Search for the cell housing the specified text and yield its [x, y] center coordinate. 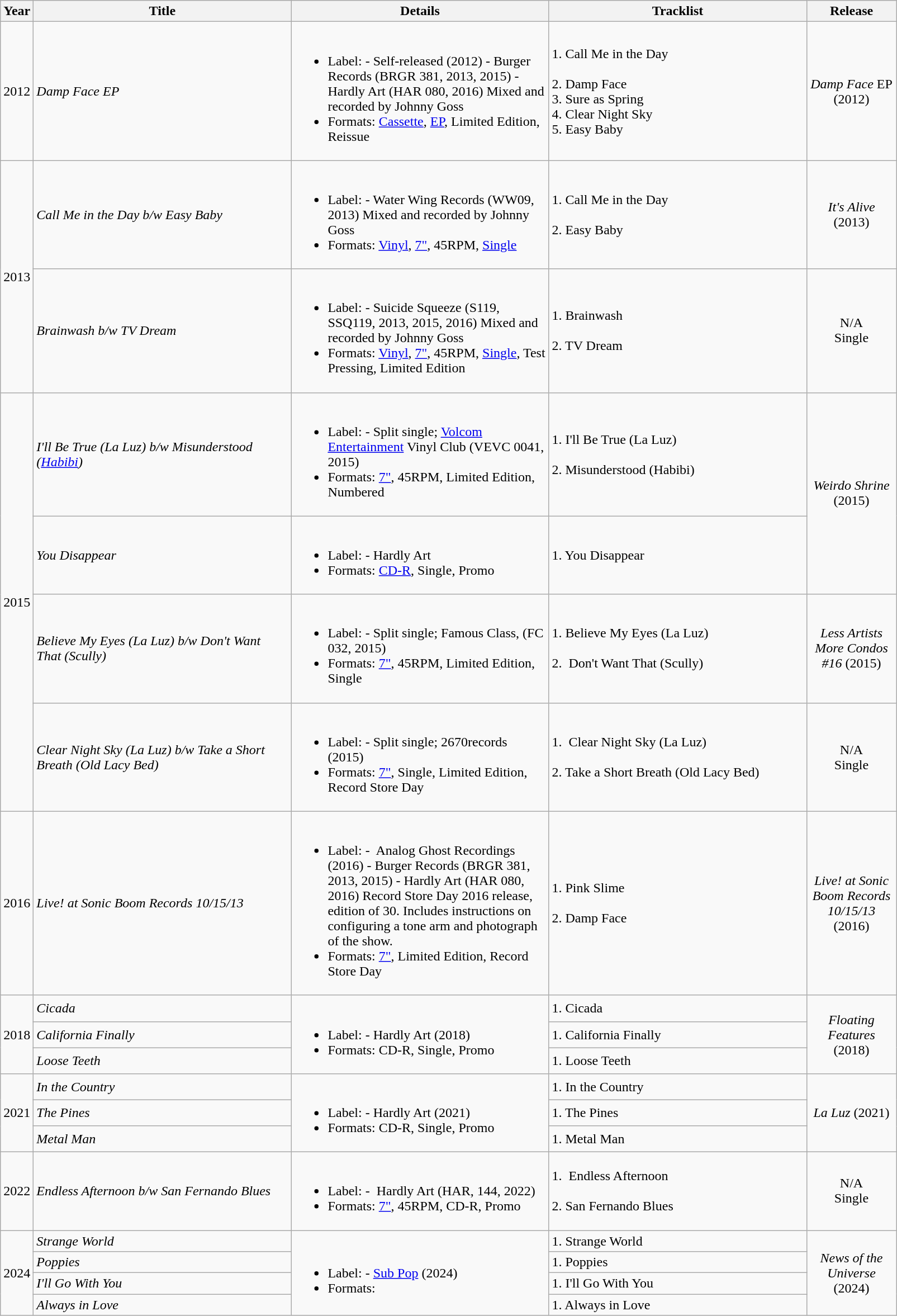
Year [17, 11]
Clear Night Sky (La Luz) b/w Take a Short Breath (Old Lacy Bed) [162, 757]
Less Artists More Condos #16 (2015) [852, 648]
The Pines [162, 1113]
1. California Finally [677, 1034]
2022 [17, 1191]
1. Loose Teeth [677, 1061]
Weirdo Shrine (2015) [852, 493]
Label: - Hardly Art Formats: CD-R, Single, Promo [420, 555]
Believe My Eyes (La Luz) b/w Don't Want That (Scully) [162, 648]
1. Endless Afternoon2. San Fernando Blues [677, 1191]
I'll Be True (La Luz) b/w Misunderstood (Habibi) [162, 454]
Tracklist [677, 11]
Brainwash b/w TV Dream [162, 331]
2016 [17, 903]
1. In the Country [677, 1087]
1. You Disappear [677, 555]
You Disappear [162, 555]
1. Pink Slime2. Damp Face [677, 903]
1. Strange World [677, 1241]
Call Me in the Day b/w Easy Baby [162, 215]
1. Believe My Eyes (La Luz)2. Don't Want That (Scully) [677, 648]
California Finally [162, 1034]
Label: - Sub Pop (2024)Formats: [420, 1272]
1. Always in Love [677, 1305]
Label: - Split single; Famous Class, (FC 032, 2015)Formats: 7", 45RPM, Limited Edition, Single [420, 648]
2018 [17, 1034]
Label: - Water Wing Records (WW09, 2013) Mixed and recorded by Johnny GossFormats: Vinyl, 7", 45RPM, Single [420, 215]
1. I'll Go With You [677, 1284]
2012 [17, 91]
2015 [17, 602]
Damp Face EP (2012) [852, 91]
Label: - Hardly Art (HAR, 144, 2022)Formats: 7", 45RPM, CD-R, Promo [420, 1191]
2021 [17, 1113]
Label: - Split single; 2670records (2015)Formats: 7", Single, Limited Edition, Record Store Day [420, 757]
In the Country [162, 1087]
Always in Love [162, 1305]
Metal Man [162, 1139]
1. Metal Man [677, 1139]
It's Alive (2013) [852, 215]
Label: - Split single; Volcom Entertainment Vinyl Club (VEVC 0041, 2015)Formats: 7", 45RPM, Limited Edition, Numbered [420, 454]
1. Clear Night Sky (La Luz)2. Take a Short Breath (Old Lacy Bed) [677, 757]
2024 [17, 1272]
1. Poppies [677, 1262]
1. Cicada [677, 1009]
Title [162, 11]
1. Brainwash2. TV Dream [677, 331]
Details [420, 11]
Endless Afternoon b/w San Fernando Blues [162, 1191]
Damp Face EP [162, 91]
Loose Teeth [162, 1061]
Live! at Sonic Boom Records 10/15/13 (2016) [852, 903]
Floating Features (2018) [852, 1034]
Release [852, 11]
Strange World [162, 1241]
La Luz (2021) [852, 1113]
Live! at Sonic Boom Records 10/15/13 [162, 903]
Poppies [162, 1262]
I'll Go With You [162, 1284]
1. The Pines [677, 1113]
Label: - Hardly Art (2018)Formats: CD-R, Single, Promo [420, 1034]
News of the Universe (2024) [852, 1272]
Label: - Hardly Art (2021)Formats: CD-R, Single, Promo [420, 1113]
2013 [17, 276]
Cicada [162, 1009]
1. Call Me in the Day2. Damp Face 3. Sure as Spring 4. Clear Night Sky 5. Easy Baby [677, 91]
1. I'll Be True (La Luz)2. Misunderstood (Habibi) [677, 454]
1. Call Me in the Day2. Easy Baby [677, 215]
